Extract the [x, y] coordinate from the center of the cell holding the provided text.  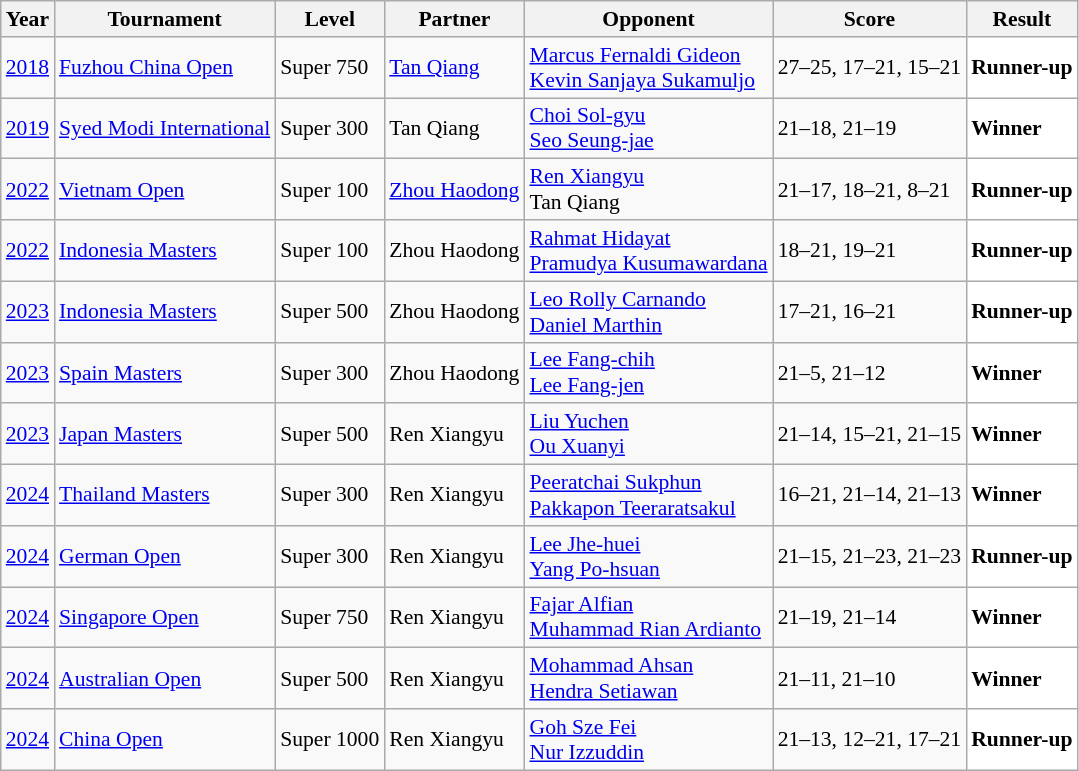
Fajar Alfian Muhammad Rian Ardianto [648, 618]
German Open [164, 556]
Mohammad Ahsan Hendra Setiawan [648, 678]
Choi Sol-gyu Seo Seung-jae [648, 128]
Result [1022, 19]
Australian Open [164, 678]
21–13, 12–21, 17–21 [870, 740]
2018 [28, 68]
Year [28, 19]
Tournament [164, 19]
Rahmat Hidayat Pramudya Kusumawardana [648, 250]
Super 1000 [330, 740]
Liu Yuchen Ou Xuanyi [648, 434]
Leo Rolly Carnando Daniel Marthin [648, 312]
China Open [164, 740]
Fuzhou China Open [164, 68]
Thailand Masters [164, 496]
Lee Jhe-huei Yang Po-hsuan [648, 556]
Peeratchai Sukphun Pakkapon Teeraratsakul [648, 496]
21–19, 21–14 [870, 618]
Ren Xiangyu Tan Qiang [648, 190]
18–21, 19–21 [870, 250]
2019 [28, 128]
Singapore Open [164, 618]
Lee Fang-chih Lee Fang-jen [648, 372]
Marcus Fernaldi Gideon Kevin Sanjaya Sukamuljo [648, 68]
Partner [454, 19]
17–21, 16–21 [870, 312]
Level [330, 19]
Goh Sze Fei Nur Izzuddin [648, 740]
Japan Masters [164, 434]
Vietnam Open [164, 190]
21–17, 18–21, 8–21 [870, 190]
21–5, 21–12 [870, 372]
Score [870, 19]
21–18, 21–19 [870, 128]
27–25, 17–21, 15–21 [870, 68]
Opponent [648, 19]
21–11, 21–10 [870, 678]
Syed Modi International [164, 128]
21–14, 15–21, 21–15 [870, 434]
16–21, 21–14, 21–13 [870, 496]
Spain Masters [164, 372]
21–15, 21–23, 21–23 [870, 556]
